Determine the [x, y] coordinate at the center of the cell enclosing the given text.  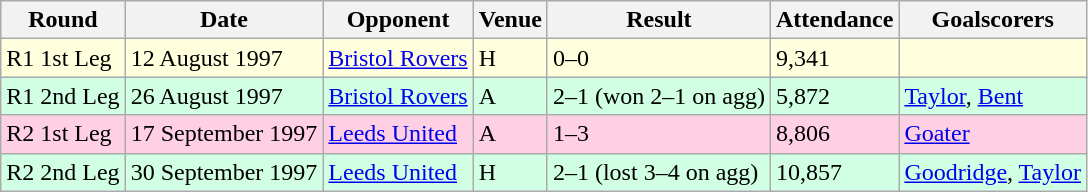
R1 2nd Leg [63, 96]
Result [658, 20]
5,872 [834, 96]
17 September 1997 [224, 134]
2–1 (won 2–1 on agg) [658, 96]
1–3 [658, 134]
26 August 1997 [224, 96]
Goodridge, Taylor [993, 172]
2–1 (lost 3–4 on agg) [658, 172]
Attendance [834, 20]
Venue [510, 20]
8,806 [834, 134]
10,857 [834, 172]
Goater [993, 134]
R2 1st Leg [63, 134]
Date [224, 20]
Opponent [398, 20]
9,341 [834, 58]
12 August 1997 [224, 58]
30 September 1997 [224, 172]
Round [63, 20]
Goalscorers [993, 20]
R2 2nd Leg [63, 172]
R1 1st Leg [63, 58]
Taylor, Bent [993, 96]
0–0 [658, 58]
